For the text-containing cell, return its midpoint in (x, y) coordinate format. 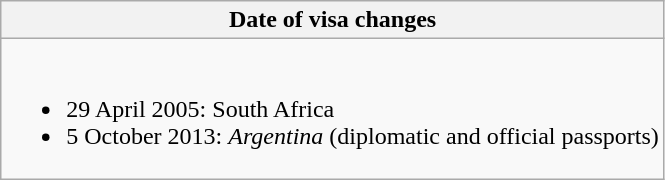
Date of visa changes (333, 20)
29 April 2005: South Africa5 October 2013: Argentina (diplomatic and official passports) (333, 109)
